Identify which cell holds the provided text, then report its [X, Y] central coordinate. 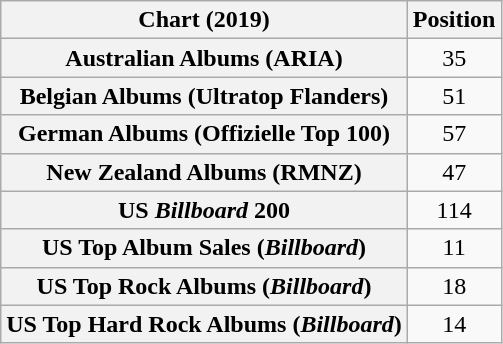
11 [454, 248]
57 [454, 134]
35 [454, 58]
Position [454, 20]
47 [454, 172]
51 [454, 96]
114 [454, 210]
US Top Album Sales (Billboard) [204, 248]
Australian Albums (ARIA) [204, 58]
US Top Rock Albums (Billboard) [204, 286]
US Top Hard Rock Albums (Billboard) [204, 324]
New Zealand Albums (RMNZ) [204, 172]
14 [454, 324]
Chart (2019) [204, 20]
German Albums (Offizielle Top 100) [204, 134]
Belgian Albums (Ultratop Flanders) [204, 96]
US Billboard 200 [204, 210]
18 [454, 286]
